Extract the [x, y] coordinate from the center of the cell holding the provided text.  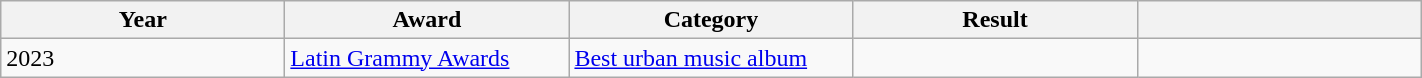
Year [143, 20]
Result [995, 20]
Latin Grammy Awards [427, 58]
Category [711, 20]
Award [427, 20]
Best urban music album [711, 58]
2023 [143, 58]
